Scan for the cell matching the given text and deliver its [X, Y] coordinate at center. 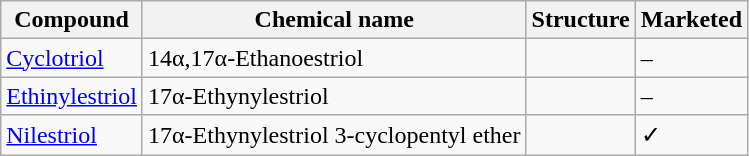
Marketed [691, 20]
Structure [580, 20]
17α-Ethynylestriol [334, 96]
Nilestriol [72, 135]
✓ [691, 135]
Cyclotriol [72, 58]
Chemical name [334, 20]
14α,17α-Ethanoestriol [334, 58]
Compound [72, 20]
Ethinylestriol [72, 96]
17α-Ethynylestriol 3-cyclopentyl ether [334, 135]
